Identify which cell holds the provided text, then report its (x, y) central coordinate. 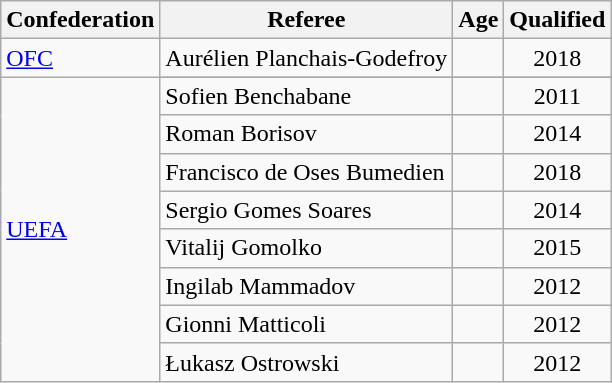
Francisco de Oses Bumedien (306, 172)
2011 (558, 96)
2015 (558, 248)
Confederation (80, 20)
UEFA (80, 229)
Aurélien Planchais-Godefroy (306, 58)
Sergio Gomes Soares (306, 210)
Ingilab Mammadov (306, 286)
Łukasz Ostrowski (306, 362)
Qualified (558, 20)
Vitalij Gomolko (306, 248)
Age (478, 20)
OFC (80, 58)
Gionni Matticoli (306, 324)
Referee (306, 20)
Sofien Benchabane (306, 96)
Roman Borisov (306, 134)
